Output the [x, y] coordinate of the center of the cell containing the given text.  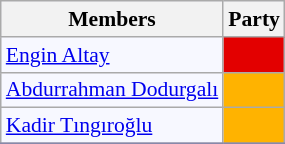
Abdurrahman Dodurgalı [112, 90]
Party [254, 19]
Kadir Tıngıroğlu [112, 126]
Engin Altay [112, 55]
Members [112, 19]
